Pinpoint the cell where the given text exists, returning its [x, y] midpoint coordinate. 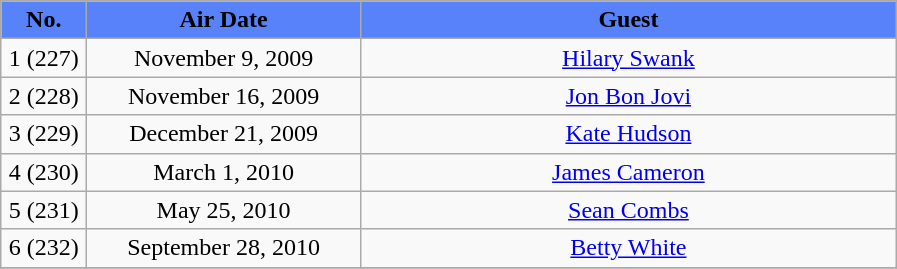
No. [44, 20]
May 25, 2010 [224, 210]
November 16, 2009 [224, 96]
December 21, 2009 [224, 134]
Sean Combs [628, 210]
Betty White [628, 248]
4 (230) [44, 172]
Guest [628, 20]
6 (232) [44, 248]
2 (228) [44, 96]
5 (231) [44, 210]
James Cameron [628, 172]
Hilary Swank [628, 58]
November 9, 2009 [224, 58]
March 1, 2010 [224, 172]
3 (229) [44, 134]
1 (227) [44, 58]
Jon Bon Jovi [628, 96]
Air Date [224, 20]
Kate Hudson [628, 134]
September 28, 2010 [224, 248]
